From the cell containing the given text, extract its center point as [x, y] coordinate. 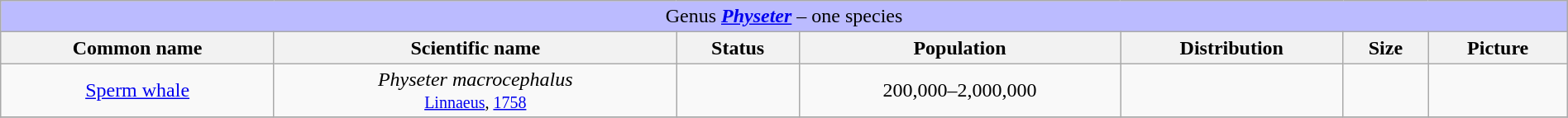
200,000–2,000,000 [959, 91]
Picture [1498, 48]
Physeter macrocephalusLinnaeus, 1758 [475, 91]
Genus Physeter – one species [784, 17]
Size [1386, 48]
Population [959, 48]
Scientific name [475, 48]
Common name [137, 48]
Sperm whale [137, 91]
Distribution [1232, 48]
Status [738, 48]
